Extract the (x, y) coordinate from the center of the cell holding the provided text.  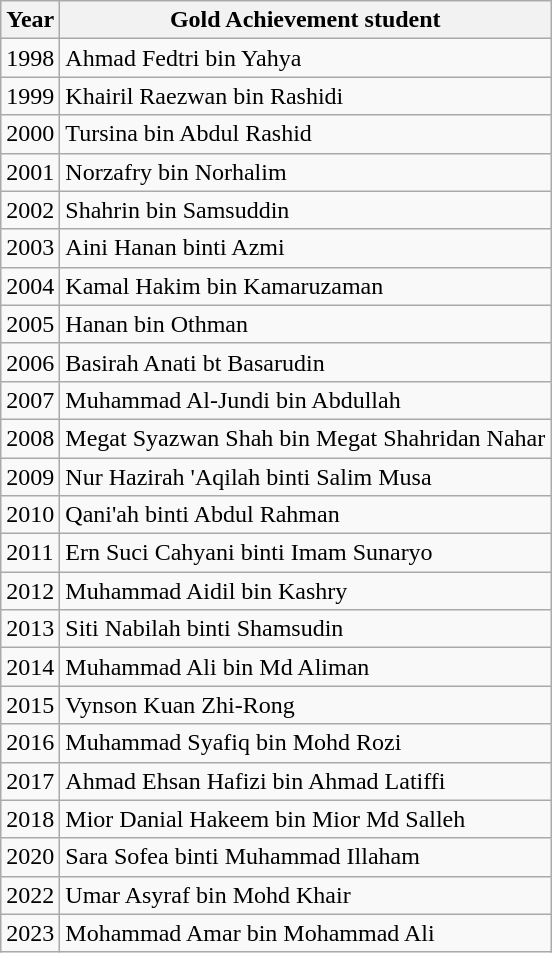
Ahmad Fedtri bin Yahya (306, 58)
Muhammad Syafiq bin Mohd Rozi (306, 743)
2018 (30, 819)
Norzafry bin Norhalim (306, 172)
2014 (30, 667)
2017 (30, 781)
Aini Hanan binti Azmi (306, 248)
1999 (30, 96)
Ahmad Ehsan Hafizi bin Ahmad Latiffi (306, 781)
Umar Asyraf bin Mohd Khair (306, 895)
2009 (30, 477)
Mohammad Amar bin Mohammad Ali (306, 933)
Muhammad Al-Jundi bin Abdullah (306, 400)
Siti Nabilah binti Shamsudin (306, 629)
2008 (30, 438)
2011 (30, 553)
2010 (30, 515)
2006 (30, 362)
Mior Danial Hakeem bin Mior Md Salleh (306, 819)
Shahrin bin Samsuddin (306, 210)
2003 (30, 248)
Nur Hazirah 'Aqilah binti Salim Musa (306, 477)
Muhammad Aidil bin Kashry (306, 591)
Gold Achievement student (306, 20)
Kamal Hakim bin Kamaruzaman (306, 286)
2002 (30, 210)
2020 (30, 857)
Hanan bin Othman (306, 324)
2000 (30, 134)
2013 (30, 629)
2005 (30, 324)
Ern Suci Cahyani binti Imam Sunaryo (306, 553)
2023 (30, 933)
2022 (30, 895)
2012 (30, 591)
2016 (30, 743)
Year (30, 20)
Vynson Kuan Zhi-Rong (306, 705)
1998 (30, 58)
Muhammad Ali bin Md Aliman (306, 667)
2001 (30, 172)
Tursina bin Abdul Rashid (306, 134)
2015 (30, 705)
2004 (30, 286)
Khairil Raezwan bin Rashidi (306, 96)
Megat Syazwan Shah bin Megat Shahridan Nahar (306, 438)
2007 (30, 400)
Basirah Anati bt Basarudin (306, 362)
Qani'ah binti Abdul Rahman (306, 515)
Sara Sofea binti Muhammad Illaham (306, 857)
